Provide the [X, Y] coordinate of the cell's center where the given text is located.  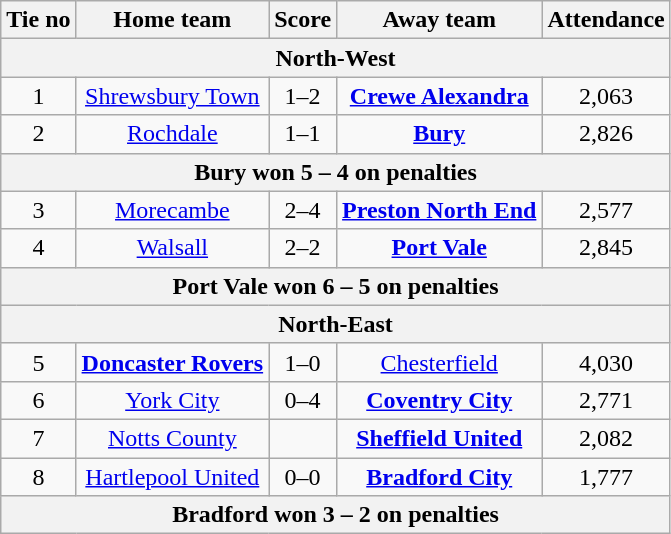
4 [38, 248]
6 [38, 400]
2,826 [606, 134]
2,845 [606, 248]
2–2 [303, 248]
North-West [336, 58]
Bradford City [440, 477]
3 [38, 210]
7 [38, 438]
2,063 [606, 96]
Away team [440, 20]
York City [172, 400]
Bury won 5 – 4 on penalties [336, 172]
4,030 [606, 362]
Notts County [172, 438]
Bradford won 3 – 2 on penalties [336, 515]
Rochdale [172, 134]
Sheffield United [440, 438]
5 [38, 362]
Morecambe [172, 210]
1–2 [303, 96]
Shrewsbury Town [172, 96]
1–1 [303, 134]
Tie no [38, 20]
2,577 [606, 210]
Bury [440, 134]
2–4 [303, 210]
8 [38, 477]
Crewe Alexandra [440, 96]
Preston North End [440, 210]
Attendance [606, 20]
Chesterfield [440, 362]
Walsall [172, 248]
1 [38, 96]
Hartlepool United [172, 477]
Port Vale won 6 – 5 on penalties [336, 286]
Doncaster Rovers [172, 362]
Port Vale [440, 248]
Home team [172, 20]
0–0 [303, 477]
0–4 [303, 400]
Score [303, 20]
2 [38, 134]
Coventry City [440, 400]
2,771 [606, 400]
North-East [336, 324]
1–0 [303, 362]
1,777 [606, 477]
2,082 [606, 438]
